Output the [x, y] coordinate of the center of the cell containing the given text.  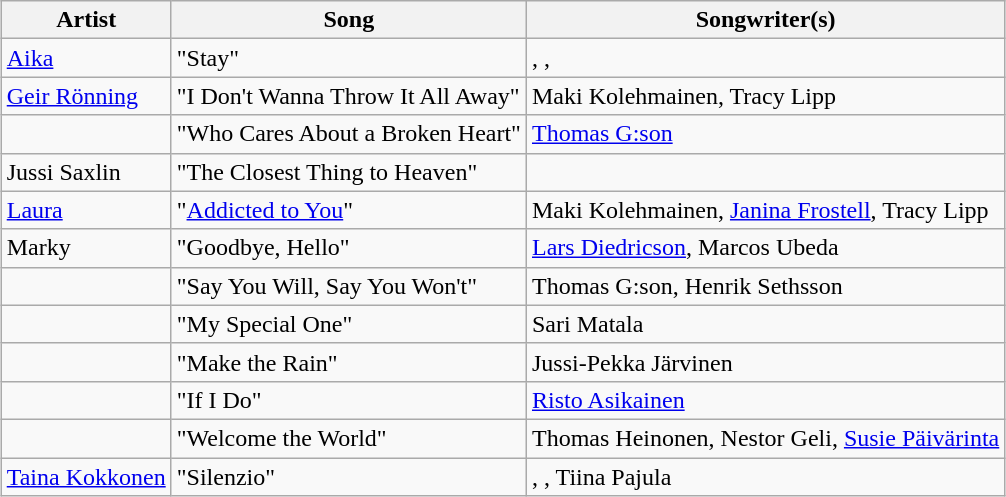
Jussi-Pekka Järvinen [765, 362]
Marky [86, 248]
Maki Kolehmainen, Tracy Lipp [765, 96]
"If I Do" [348, 400]
Thomas Heinonen, Nestor Geli, Susie Päivärinta [765, 438]
Lars Diedricson, Marcos Ubeda [765, 248]
Taina Kokkonen [86, 477]
"Silenzio" [348, 477]
"Who Cares About a Broken Heart" [348, 134]
Artist [86, 20]
, , Tiina Pajula [765, 477]
"My Special One" [348, 324]
"Say You Will, Say You Won't" [348, 286]
"Addicted to You" [348, 210]
, , [765, 58]
Aika [86, 58]
"Goodbye, Hello" [348, 248]
Thomas G:son [765, 134]
Song [348, 20]
Sari Matala [765, 324]
"Welcome the World" [348, 438]
"Stay" [348, 58]
Maki Kolehmainen, Janina Frostell, Tracy Lipp [765, 210]
"Make the Rain" [348, 362]
Songwriter(s) [765, 20]
Risto Asikainen [765, 400]
"The Closest Thing to Heaven" [348, 172]
Thomas G:son, Henrik Sethsson [765, 286]
Jussi Saxlin [86, 172]
"I Don't Wanna Throw It All Away" [348, 96]
Geir Rönning [86, 96]
Laura [86, 210]
